Pinpoint the cell where the given text exists, returning its (x, y) midpoint coordinate. 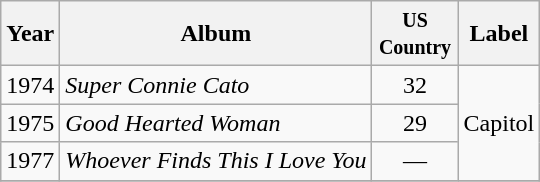
1974 (30, 85)
1977 (30, 161)
Year (30, 34)
Good Hearted Woman (216, 123)
Capitol (499, 123)
32 (415, 85)
Whoever Finds This I Love You (216, 161)
US Country (415, 34)
1975 (30, 123)
Label (499, 34)
29 (415, 123)
Album (216, 34)
— (415, 161)
Super Connie Cato (216, 85)
